Identify which cell holds the provided text, then report its (x, y) central coordinate. 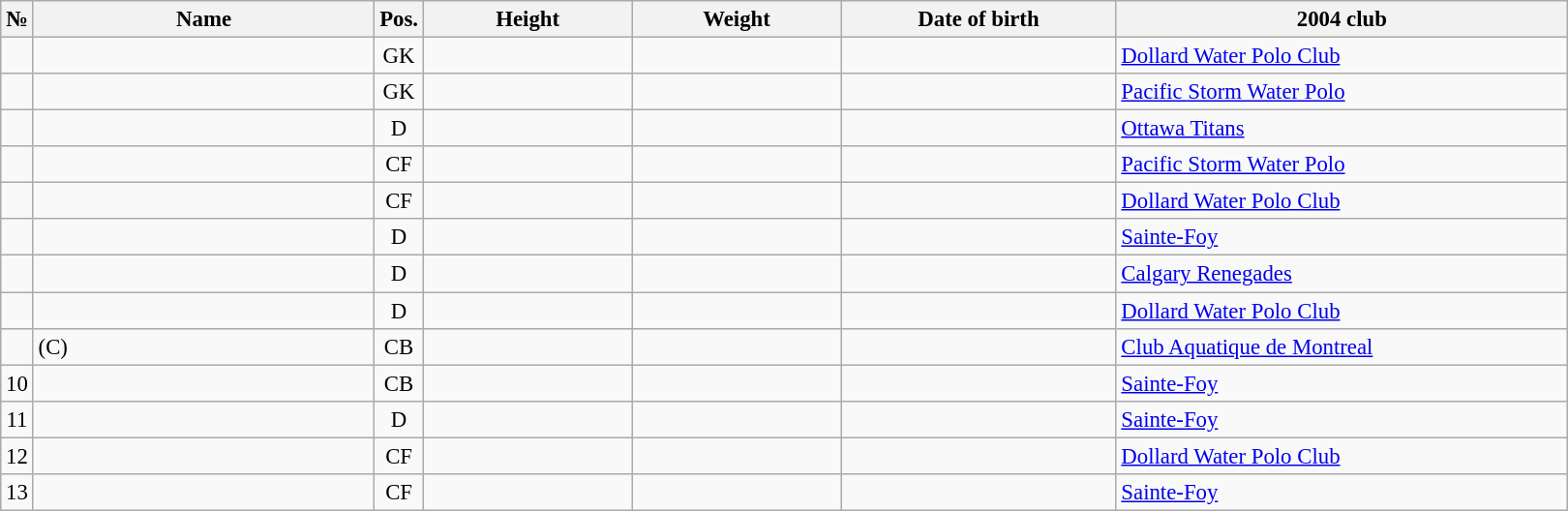
Pos. (399, 19)
11 (17, 419)
Height (528, 19)
Calgary Renegades (1342, 274)
Date of birth (979, 19)
2004 club (1342, 19)
Club Aquatique de Montreal (1342, 346)
(C) (203, 346)
12 (17, 456)
Name (203, 19)
№ (17, 19)
Weight (737, 19)
13 (17, 493)
10 (17, 383)
Ottawa Titans (1342, 129)
